Scan for the cell matching the given text and deliver its [X, Y] coordinate at center. 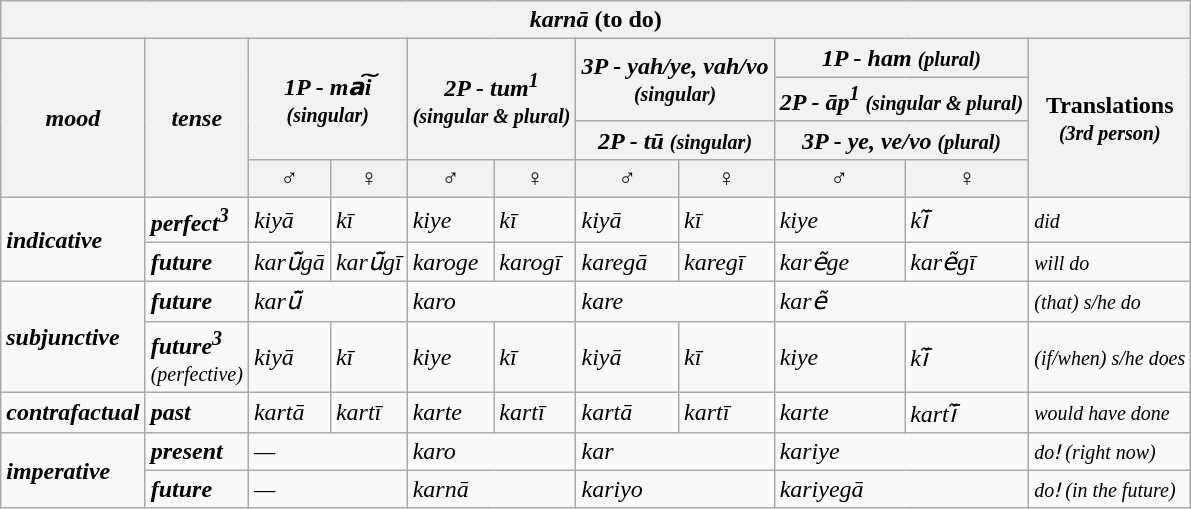
karnā [492, 489]
kartī̃ [967, 413]
would have done [1110, 413]
karoge [450, 262]
Translations(3rd person) [1110, 118]
karū̃ [328, 302]
present [196, 451]
karegī [727, 262]
karnā (to do) [596, 20]
kar [675, 451]
kare [675, 302]
2P - tum1(singular & plural) [492, 100]
1P - ham (plural) [902, 58]
karẽge [839, 262]
past [196, 413]
karẽ [902, 302]
contrafactual [73, 413]
karegā [628, 262]
3P - yah/ye, vah/vo(singular) [675, 80]
(if/when) s/he does [1110, 357]
will do [1110, 262]
3P - ye, ve/vo (plural) [902, 140]
2P - āp1 (singular & plural) [902, 100]
mood [73, 118]
imperative [73, 470]
did [1110, 220]
karū̃gī [368, 262]
karū̃gā [289, 262]
1P - ma͠i(singular) [328, 100]
tense [196, 118]
doǃ (right now) [1110, 451]
karẽgī [967, 262]
kariyegā [902, 489]
indicative [73, 240]
kariyo [675, 489]
2P - tū (singular) [675, 140]
(that) s/he do [1110, 302]
doǃ (in the future) [1110, 489]
perfect3 [196, 220]
kariye [902, 451]
future3(perfective) [196, 357]
subjunctive [73, 338]
karogī [535, 262]
